For the text-containing cell, return its midpoint in [x, y] coordinate format. 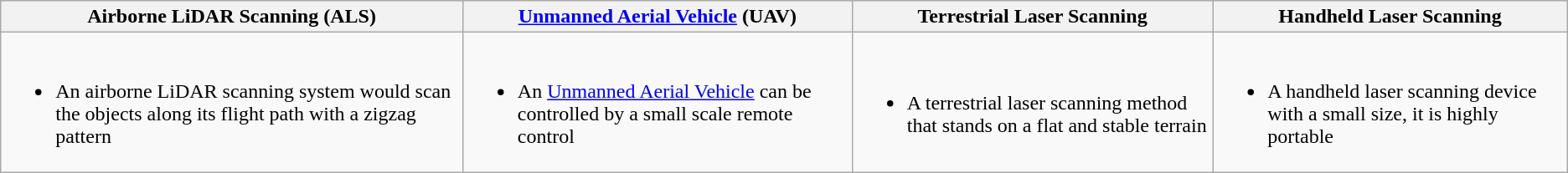
Airborne LiDAR Scanning (ALS) [232, 17]
An Unmanned Aerial Vehicle can be controlled by a small scale remote control [657, 102]
An airborne LiDAR scanning system would scan the objects along its flight path with a zigzag pattern [232, 102]
Unmanned Aerial Vehicle (UAV) [657, 17]
Handheld Laser Scanning [1390, 17]
Terrestrial Laser Scanning [1032, 17]
A terrestrial laser scanning method that stands on a flat and stable terrain [1032, 102]
A handheld laser scanning device with a small size, it is highly portable [1390, 102]
